Detect which cell encompasses the target text, then output its [X, Y] center coordinate. 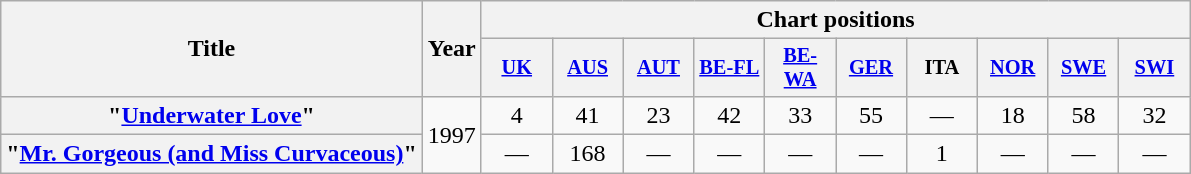
18 [1012, 115]
42 [730, 115]
58 [1084, 115]
UK [516, 68]
"Mr. Gorgeous (and Miss Curvaceous)" [212, 154]
SWE [1084, 68]
4 [516, 115]
BE-FL [730, 68]
AUS [588, 68]
GER [872, 68]
33 [800, 115]
AUT [658, 68]
55 [872, 115]
Title [212, 49]
168 [588, 154]
Chart positions [836, 20]
BE-WA [800, 68]
41 [588, 115]
32 [1154, 115]
ITA [942, 68]
1 [942, 154]
1997 [452, 134]
NOR [1012, 68]
"Underwater Love" [212, 115]
SWI [1154, 68]
23 [658, 115]
Year [452, 49]
